Find where the given text appears and provide that cell's center as [x, y] coordinate. 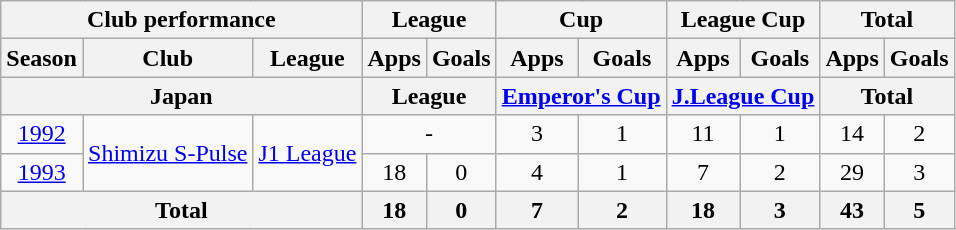
Cup [581, 20]
Season [42, 58]
J1 League [308, 153]
11 [703, 134]
Club performance [182, 20]
5 [919, 210]
Emperor's Cup [581, 96]
- [429, 134]
Shimizu S-Pulse [167, 153]
Japan [182, 96]
J.League Cup [743, 96]
League Cup [743, 20]
1993 [42, 172]
14 [852, 134]
Club [167, 58]
4 [537, 172]
29 [852, 172]
43 [852, 210]
1992 [42, 134]
